Capture the cell that displays the provided text and extract its (x, y) central coordinate. 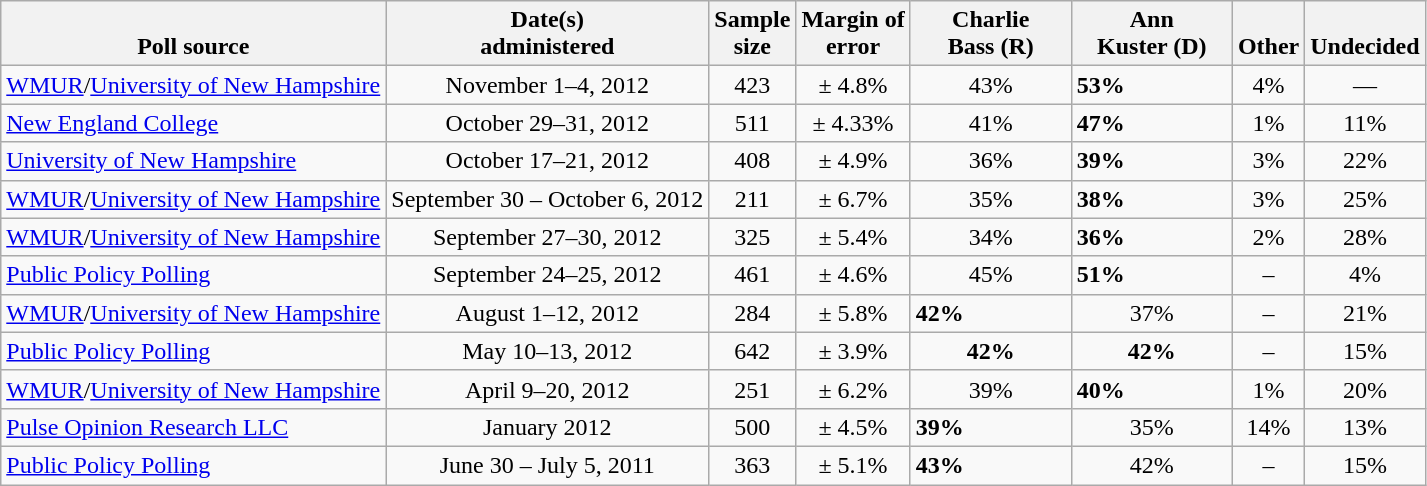
± 4.33% (853, 123)
363 (752, 465)
45% (990, 275)
284 (752, 313)
408 (752, 161)
± 4.6% (853, 275)
34% (990, 237)
± 4.8% (853, 85)
January 2012 (548, 427)
Samplesize (752, 34)
511 (752, 123)
October 29–31, 2012 (548, 123)
51% (1152, 275)
May 10–13, 2012 (548, 351)
211 (752, 199)
21% (1365, 313)
Undecided (1365, 34)
47% (1152, 123)
± 5.4% (853, 237)
October 17–21, 2012 (548, 161)
± 4.9% (853, 161)
University of New Hampshire (194, 161)
500 (752, 427)
Other (1268, 34)
± 4.5% (853, 427)
11% (1365, 123)
Ann Kuster (D) (1152, 34)
New England College (194, 123)
± 5.8% (853, 313)
325 (752, 237)
13% (1365, 427)
August 1–12, 2012 (548, 313)
September 24–25, 2012 (548, 275)
461 (752, 275)
37% (1152, 313)
28% (1365, 237)
423 (752, 85)
38% (1152, 199)
251 (752, 389)
September 30 – October 6, 2012 (548, 199)
Margin oferror (853, 34)
— (1365, 85)
June 30 – July 5, 2011 (548, 465)
20% (1365, 389)
CharlieBass (R) (990, 34)
642 (752, 351)
40% (1152, 389)
Poll source (194, 34)
± 6.7% (853, 199)
November 1–4, 2012 (548, 85)
± 6.2% (853, 389)
± 3.9% (853, 351)
± 5.1% (853, 465)
Date(s)administered (548, 34)
14% (1268, 427)
41% (990, 123)
September 27–30, 2012 (548, 237)
April 9–20, 2012 (548, 389)
53% (1152, 85)
Pulse Opinion Research LLC (194, 427)
2% (1268, 237)
25% (1365, 199)
22% (1365, 161)
